Scan for the cell matching the given text and deliver its [x, y] coordinate at center. 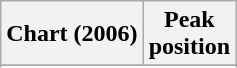
Peakposition [189, 34]
Chart (2006) [72, 34]
